Locate the cell with the specified text and output its (X, Y) center coordinate. 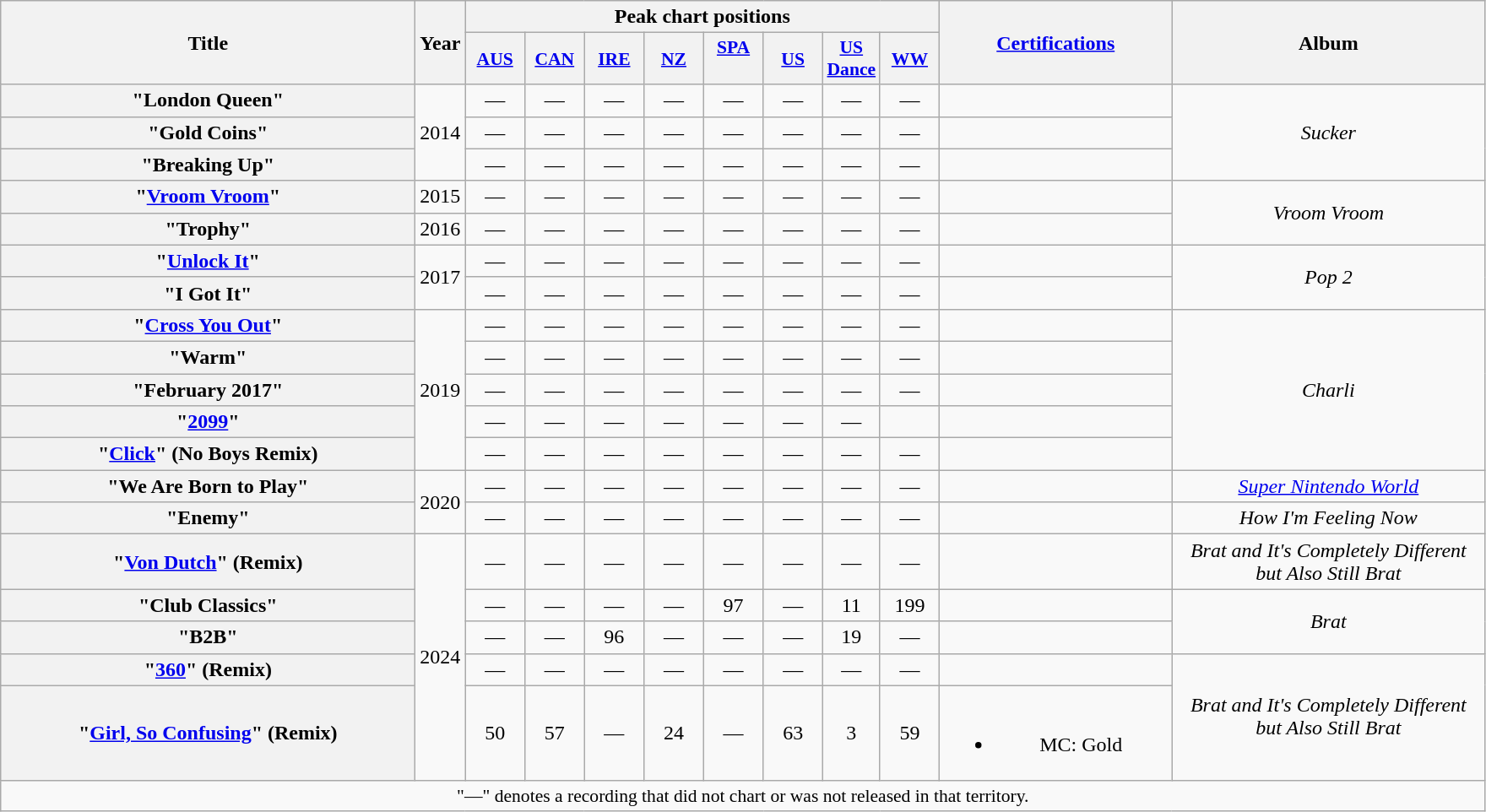
"Vroom Vroom" (208, 197)
"B2B" (208, 637)
97 (733, 605)
3 (851, 733)
Vroom Vroom (1329, 213)
Sucker (1329, 133)
"February 2017" (208, 389)
"360" (Remix) (208, 669)
Album (1329, 42)
"Enemy" (208, 518)
Brat (1329, 621)
59 (910, 733)
96 (615, 637)
AUS (495, 59)
2017 (441, 277)
Pop 2 (1329, 277)
"Cross You Out" (208, 325)
How I'm Feeling Now (1329, 518)
SPA (733, 59)
2020 (441, 502)
WW (910, 59)
US (794, 59)
"Warm" (208, 357)
"Club Classics" (208, 605)
"We Are Born to Play" (208, 486)
24 (674, 733)
Super Nintendo World (1329, 486)
19 (851, 637)
2014 (441, 133)
50 (495, 733)
63 (794, 733)
199 (910, 605)
"London Queen" (208, 100)
Title (208, 42)
2015 (441, 197)
11 (851, 605)
MC: Gold (1055, 733)
"Trophy" (208, 229)
CAN (554, 59)
57 (554, 733)
"2099" (208, 422)
Certifications (1055, 42)
NZ (674, 59)
"Von Dutch" (Remix) (208, 562)
IRE (615, 59)
2024 (441, 658)
Peak chart positions (702, 17)
"Click" (No Boys Remix) (208, 454)
"Girl, So Confusing" (Remix) (208, 733)
"Unlock It" (208, 261)
Charli (1329, 389)
2019 (441, 389)
"—" denotes a recording that did not chart or was not released in that territory. (743, 796)
"I Got It" (208, 293)
"Gold Coins" (208, 133)
2016 (441, 229)
USDance (851, 59)
Year (441, 42)
"Breaking Up" (208, 165)
